Detect which cell encompasses the target text, then output its [x, y] center coordinate. 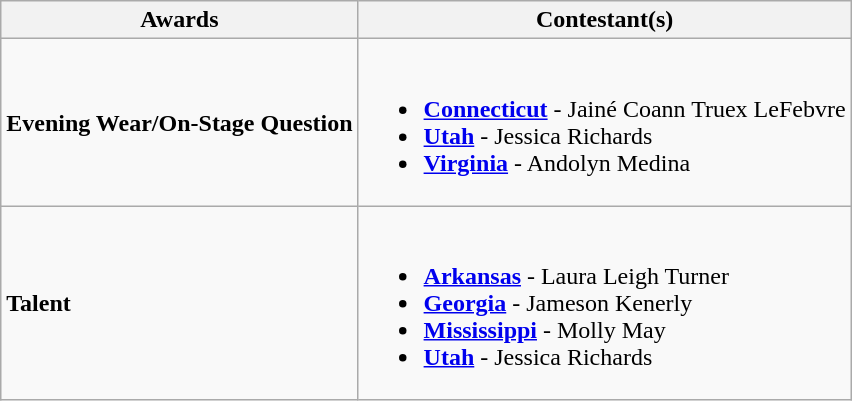
Talent [180, 303]
Contestant(s) [604, 20]
Awards [180, 20]
Connecticut - Jainé Coann Truex LeFebvre Utah - Jessica Richards Virginia - Andolyn Medina [604, 122]
Evening Wear/On-Stage Question [180, 122]
Arkansas - Laura Leigh Turner Georgia - Jameson Kenerly Mississippi - Molly May Utah - Jessica Richards [604, 303]
